For the text-containing cell, return its midpoint in (X, Y) coordinate format. 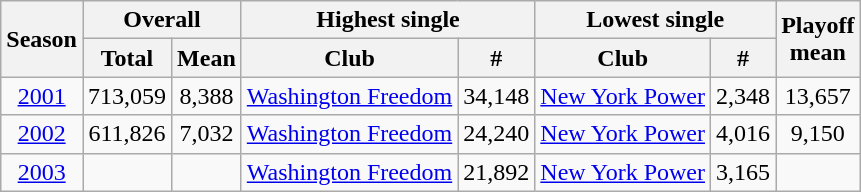
Lowest single (656, 20)
8,388 (207, 96)
713,059 (126, 96)
2,348 (744, 96)
Total (126, 58)
Mean (207, 58)
Playoff mean (818, 39)
9,150 (818, 134)
2001 (42, 96)
Overall (162, 20)
2002 (42, 134)
Season (42, 39)
13,657 (818, 96)
21,892 (496, 172)
Highest single (388, 20)
2003 (42, 172)
611,826 (126, 134)
3,165 (744, 172)
7,032 (207, 134)
24,240 (496, 134)
34,148 (496, 96)
4,016 (744, 134)
